Return [X, Y] of the center of cell containing provided text 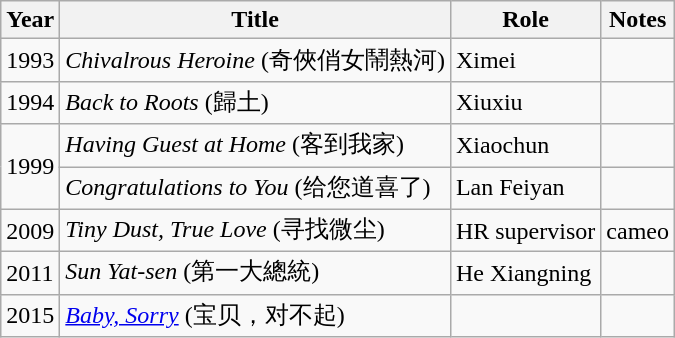
Title [256, 20]
Chivalrous Heroine (奇俠俏女鬧熱河) [256, 60]
2015 [30, 316]
He Xiangning [525, 274]
Lan Feiyan [525, 188]
Xiuxiu [525, 102]
Having Guest at Home (客到我家) [256, 146]
Baby, Sorry (宝贝，对不起) [256, 316]
1999 [30, 166]
cameo [638, 230]
Role [525, 20]
Xiaochun [525, 146]
1994 [30, 102]
Congratulations to You (给您道喜了) [256, 188]
Back to Roots (歸土) [256, 102]
1993 [30, 60]
Notes [638, 20]
2009 [30, 230]
2011 [30, 274]
Tiny Dust, True Love (寻找微尘) [256, 230]
HR supervisor [525, 230]
Ximei [525, 60]
Sun Yat-sen (第一大總統) [256, 274]
Year [30, 20]
